Pinpoint the cell where the given text exists, returning its (x, y) midpoint coordinate. 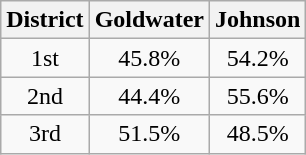
44.4% (149, 96)
Johnson (257, 20)
Goldwater (149, 20)
3rd (45, 134)
54.2% (257, 58)
45.8% (149, 58)
48.5% (257, 134)
55.6% (257, 96)
51.5% (149, 134)
2nd (45, 96)
1st (45, 58)
District (45, 20)
